Determine the (x, y) coordinate at the center of the cell enclosing the given text.  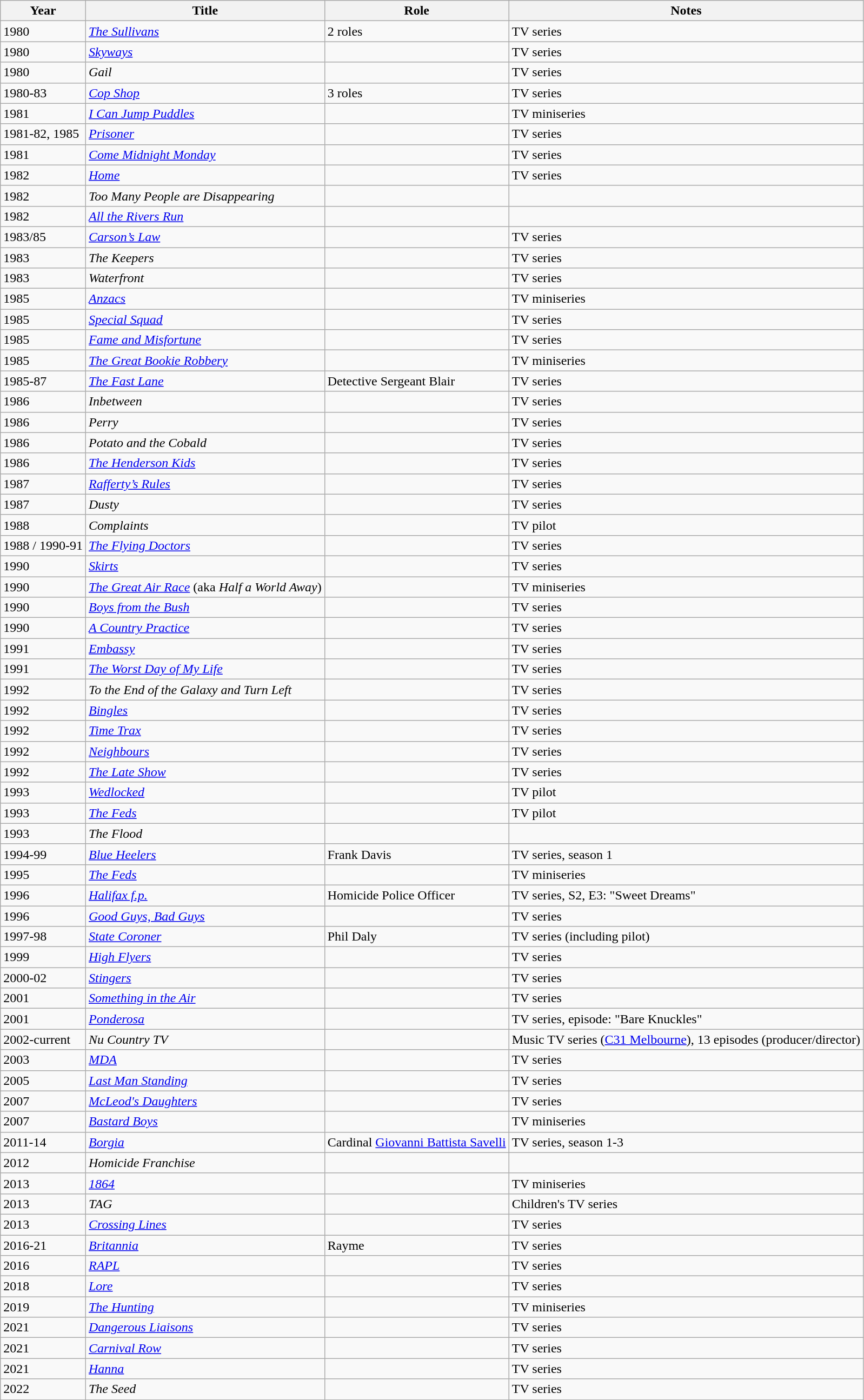
1988 (43, 525)
2016 (43, 1266)
Britannia (205, 1245)
Perry (205, 422)
Borgia (205, 1142)
Last Man Standing (205, 1081)
Time Trax (205, 731)
Year (43, 11)
TV series, season 1 (686, 854)
RAPL (205, 1266)
A Country Practice (205, 628)
Music TV series (C31 Melbourne), 13 episodes (producer/director) (686, 1039)
Skirts (205, 566)
Notes (686, 11)
2018 (43, 1286)
2 roles (416, 31)
Crossing Lines (205, 1224)
Dangerous Liaisons (205, 1328)
Embassy (205, 649)
1985-87 (43, 381)
Something in the Air (205, 998)
Come Midnight Monday (205, 155)
1999 (43, 957)
Fame and Misfortune (205, 340)
The Flood (205, 834)
1983/85 (43, 237)
The Keepers (205, 258)
2000-02 (43, 978)
Potato and the Cobald (205, 443)
Phil Daly (416, 937)
Ponderosa (205, 1019)
TAG (205, 1204)
Role (416, 11)
Bastard Boys (205, 1122)
All the Rivers Run (205, 216)
Lore (205, 1286)
1995 (43, 875)
The Worst Day of My Life (205, 669)
2003 (43, 1060)
Anzacs (205, 299)
TV series, episode: "Bare Knuckles" (686, 1019)
Halifax f.p. (205, 895)
1988 / 1990-91 (43, 545)
2011-14 (43, 1142)
Special Squad (205, 319)
Too Many People are Disappearing (205, 196)
2022 (43, 1389)
High Flyers (205, 957)
Homicide Police Officer (416, 895)
1981-82, 1985 (43, 134)
Prisoner (205, 134)
Hanna (205, 1369)
Children's TV series (686, 1204)
The Great Air Race (aka Half a World Away) (205, 586)
2012 (43, 1163)
2016-21 (43, 1245)
Rafferty’s Rules (205, 484)
Detective Sergeant Blair (416, 381)
Stingers (205, 978)
Homicide Franchise (205, 1163)
TV series, S2, E3: "Sweet Dreams" (686, 895)
2005 (43, 1081)
The Hunting (205, 1307)
State Coroner (205, 937)
Boys from the Bush (205, 608)
Title (205, 11)
Complaints (205, 525)
Good Guys, Bad Guys (205, 916)
The Fast Lane (205, 381)
Inbetween (205, 402)
I Can Jump Puddles (205, 114)
McLeod's Daughters (205, 1101)
Bingles (205, 710)
1997-98 (43, 937)
Dusty (205, 504)
Neighbours (205, 751)
Nu Country TV (205, 1039)
To the End of the Galaxy and Turn Left (205, 690)
TV series, season 1-3 (686, 1142)
Blue Heelers (205, 854)
MDA (205, 1060)
1980-83 (43, 93)
2002-current (43, 1039)
1994-99 (43, 854)
The Late Show (205, 772)
Rayme (416, 1245)
The Flying Doctors (205, 545)
Cardinal Giovanni Battista Savelli (416, 1142)
TV series (including pilot) (686, 937)
Cop Shop (205, 93)
The Sullivans (205, 31)
Carson’s Law (205, 237)
Home (205, 175)
Carnival Row (205, 1348)
The Seed (205, 1389)
2019 (43, 1307)
Skyways (205, 52)
Waterfront (205, 278)
3 roles (416, 93)
The Henderson Kids (205, 463)
Wedlocked (205, 792)
The Great Bookie Robbery (205, 361)
Frank Davis (416, 854)
1864 (205, 1183)
Gail (205, 72)
